Output the [X, Y] coordinate of the center of the cell containing the given text.  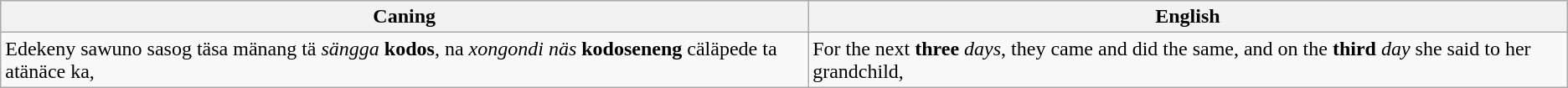
Edekeny sawuno sasog täsa mänang tä sängga kodos, na xongondi näs kodoseneng cäläpede ta atänäce ka, [405, 60]
Caning [405, 17]
For the next three days, they came and did the same, and on the third day she said to her grandchild, [1188, 60]
English [1188, 17]
